From the cell containing the given text, extract its center point as [X, Y] coordinate. 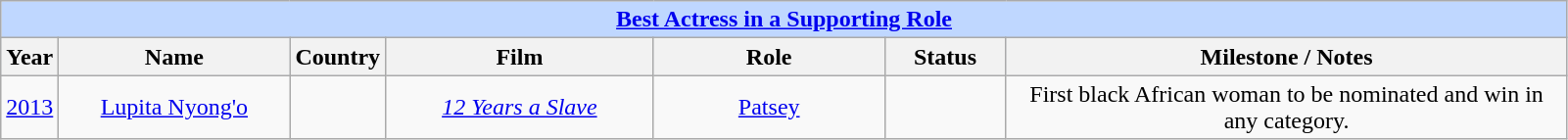
Best Actress in a Supporting Role [784, 20]
Status [945, 57]
12 Years a Slave [520, 108]
Name [174, 57]
First black African woman to be nominated and win in any category. [1287, 108]
Country [338, 57]
Film [520, 57]
Patsey [769, 108]
Lupita Nyong'o [174, 108]
Milestone / Notes [1287, 57]
2013 [29, 108]
Role [769, 57]
Year [29, 57]
